Provide the (x, y) coordinate of the cell's center where the given text is located.  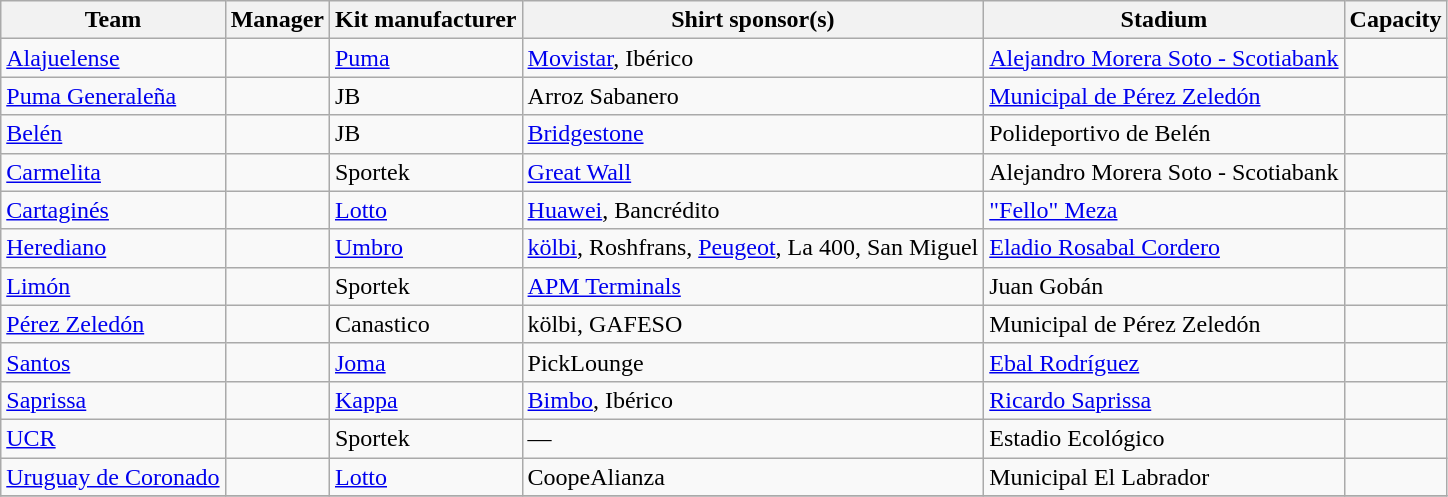
Ricardo Saprissa (1164, 400)
CoopeAlianza (753, 477)
kölbi, Roshfrans, Peugeot, La 400, San Miguel (753, 248)
UCR (113, 438)
Ebal Rodríguez (1164, 362)
Polideportivo de Belén (1164, 134)
Kit manufacturer (426, 20)
kölbi, GAFESO (753, 324)
Stadium (1164, 20)
Bimbo, Ibérico (753, 400)
Movistar, Ibérico (753, 58)
Limón (113, 286)
Huawei, Bancrédito (753, 210)
Carmelita (113, 172)
Belén (113, 134)
Joma (426, 362)
PickLounge (753, 362)
Shirt sponsor(s) (753, 20)
Cartaginés (113, 210)
Capacity (1396, 20)
Kappa (426, 400)
Saprissa (113, 400)
Umbro (426, 248)
Estadio Ecológico (1164, 438)
Pérez Zeledón (113, 324)
APM Terminals (753, 286)
Juan Gobán (1164, 286)
"Fello" Meza (1164, 210)
— (753, 438)
Herediano (113, 248)
Great Wall (753, 172)
Canastico (426, 324)
Uruguay de Coronado (113, 477)
Alajuelense (113, 58)
Eladio Rosabal Cordero (1164, 248)
Arroz Sabanero (753, 96)
Puma Generaleña (113, 96)
Team (113, 20)
Puma (426, 58)
Santos (113, 362)
Municipal El Labrador (1164, 477)
Manager (277, 20)
Bridgestone (753, 134)
